Return the [x, y] coordinate for the center point of the cell that contains the specified text.  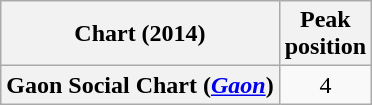
Peakposition [325, 34]
Gaon Social Chart (Gaon) [140, 85]
4 [325, 85]
Chart (2014) [140, 34]
